Search for the cell housing the specified text and yield its [X, Y] center coordinate. 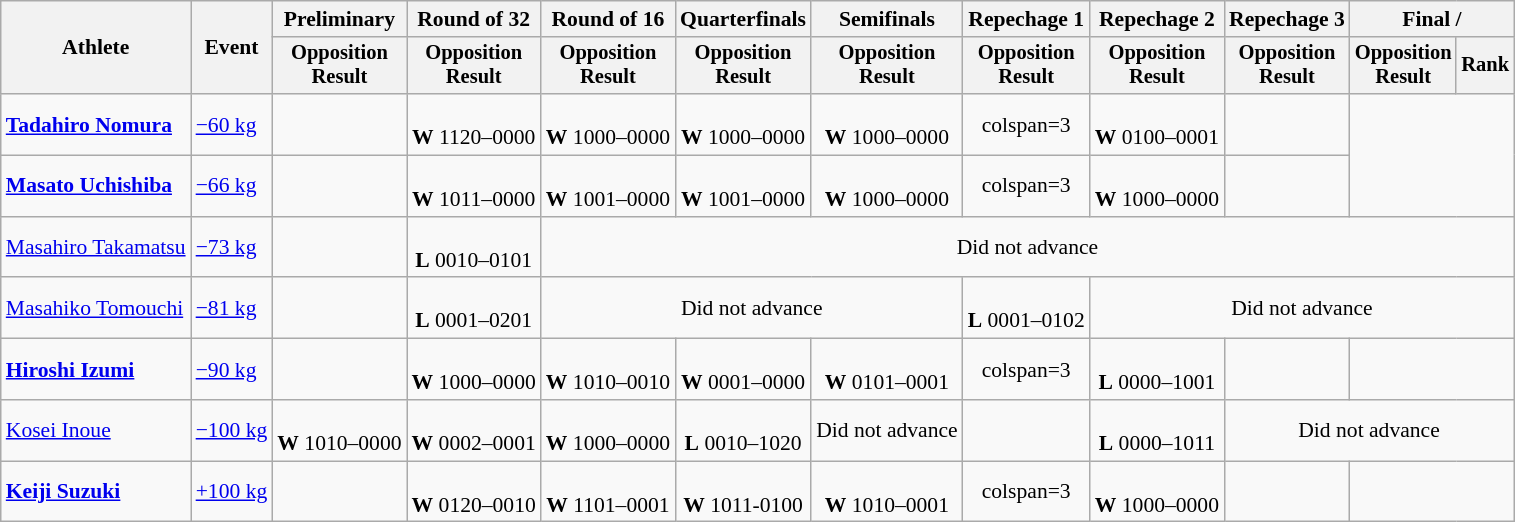
Masato Uchishiba [96, 186]
Repechage 3 [1287, 19]
L 0001–0201 [474, 308]
W 1010–0001 [887, 492]
+100 kg [232, 492]
W 1010–0010 [608, 370]
−66 kg [232, 186]
Repechage 1 [1026, 19]
Hiroshi Izumi [96, 370]
W 0100–0001 [1157, 124]
L 0000–1001 [1157, 370]
W 1120–0000 [474, 124]
W 1011-0100 [743, 492]
Round of 16 [608, 19]
−73 kg [232, 248]
Keiji Suzuki [96, 492]
Athlete [96, 48]
Round of 32 [474, 19]
L 0000–1011 [1157, 430]
W 1011–0000 [474, 186]
−81 kg [232, 308]
Quarterfinals [743, 19]
W 0001–0000 [743, 370]
W 1010–0000 [339, 430]
−90 kg [232, 370]
L 0010–0101 [474, 248]
Final / [1432, 19]
L 0010–1020 [743, 430]
−60 kg [232, 124]
W 0002–0001 [474, 430]
−100 kg [232, 430]
Repechage 2 [1157, 19]
W 1101–0001 [608, 492]
Masahiro Takamatsu [96, 248]
Event [232, 48]
L 0001–0102 [1026, 308]
Tadahiro Nomura [96, 124]
Masahiko Tomouchi [96, 308]
W 0101–0001 [887, 370]
Kosei Inoue [96, 430]
Preliminary [339, 19]
W 0120–0010 [474, 492]
Rank [1485, 66]
Semifinals [887, 19]
